Find where the given text appears and provide that cell's center as (X, Y) coordinate. 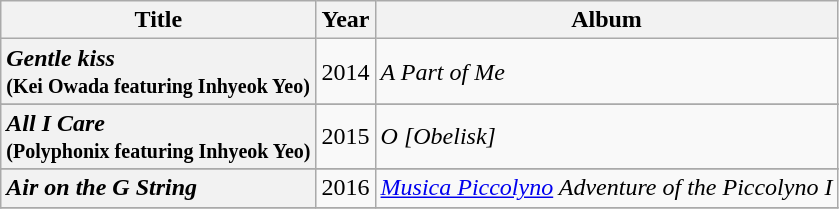
All I Care(Polyphonix featuring Inhyeok Yeo) (158, 136)
2015 (346, 136)
O [Obelisk] (606, 136)
A Part of Me (606, 72)
Album (606, 20)
Gentle kiss(Kei Owada featuring Inhyeok Yeo) (158, 72)
Air on the G String (158, 188)
Musica Piccolyno Adventure of the Piccolyno I (606, 188)
Title (158, 20)
2014 (346, 72)
2016 (346, 188)
Year (346, 20)
